Extract the [X, Y] coordinate from the center of the cell holding the provided text.  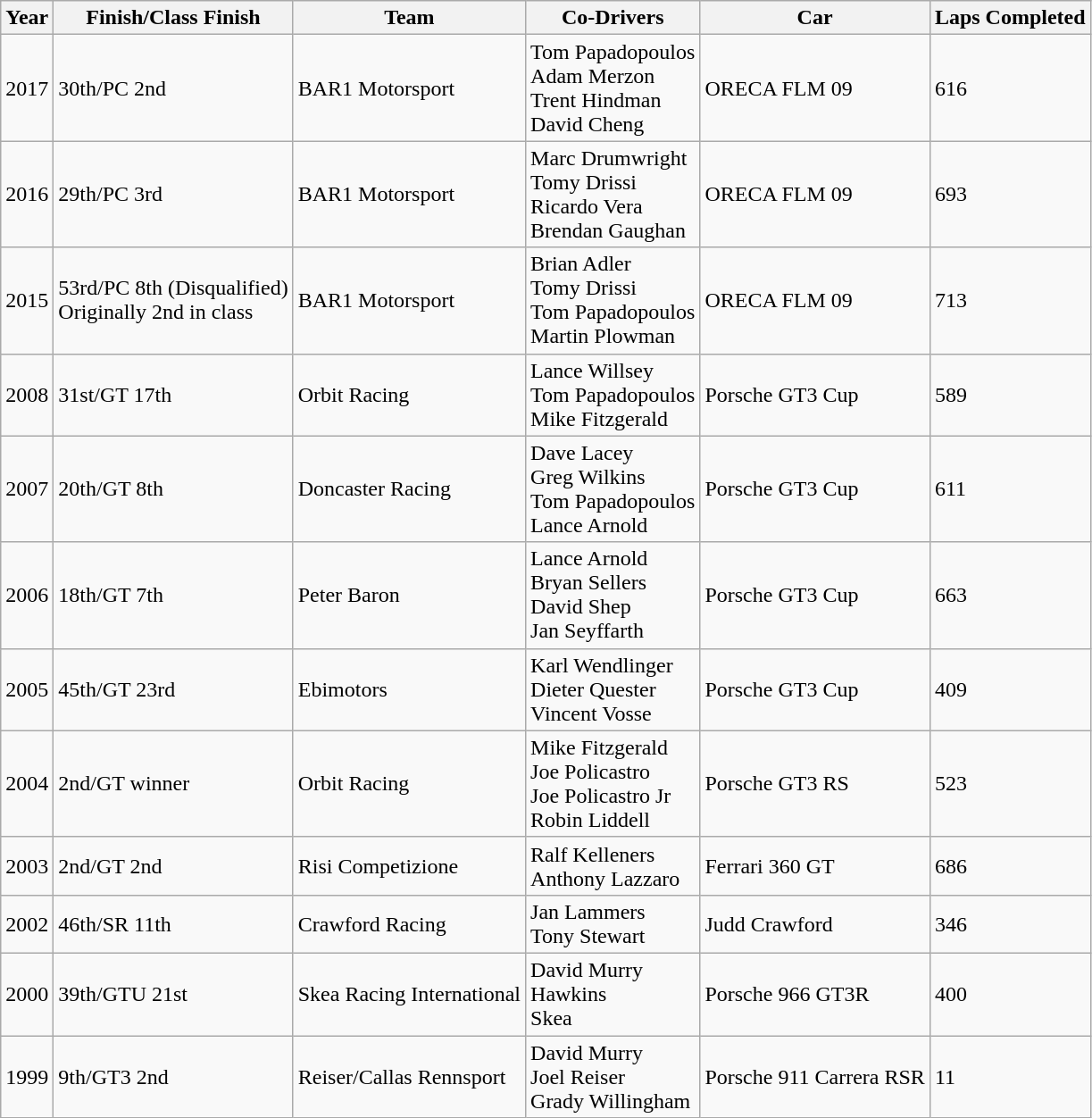
2007 [27, 489]
686 [1010, 866]
400 [1010, 994]
Judd Crawford [814, 923]
346 [1010, 923]
Peter Baron [409, 595]
30th/PC 2nd [173, 88]
2016 [27, 195]
611 [1010, 489]
Porsche 911 Carrera RSR [814, 1077]
Team [409, 18]
2003 [27, 866]
2015 [27, 300]
9th/GT3 2nd [173, 1077]
Jan LammersTony Stewart [613, 923]
Year [27, 18]
Co-Drivers [613, 18]
Crawford Racing [409, 923]
Ebimotors [409, 689]
2002 [27, 923]
2017 [27, 88]
39th/GTU 21st [173, 994]
Car [814, 18]
2008 [27, 395]
2nd/GT 2nd [173, 866]
46th/SR 11th [173, 923]
29th/PC 3rd [173, 195]
Finish/Class Finish [173, 18]
2006 [27, 595]
David MurryJoel ReiserGrady Willingham [613, 1077]
589 [1010, 395]
Marc DrumwrightTomy DrissiRicardo VeraBrendan Gaughan [613, 195]
Porsche GT3 RS [814, 784]
Lance ArnoldBryan SellersDavid ShepJan Seyffarth [613, 595]
Mike FitzgeraldJoe PolicastroJoe Policastro JrRobin Liddell [613, 784]
Skea Racing International [409, 994]
Porsche 966 GT3R [814, 994]
2000 [27, 994]
713 [1010, 300]
David MurryHawkinsSkea [613, 994]
Ferrari 360 GT [814, 866]
20th/GT 8th [173, 489]
Ralf KellenersAnthony Lazzaro [613, 866]
Dave LaceyGreg WilkinsTom PapadopoulosLance Arnold [613, 489]
409 [1010, 689]
663 [1010, 595]
31st/GT 17th [173, 395]
Lance WillseyTom PapadopoulosMike Fitzgerald [613, 395]
2005 [27, 689]
2004 [27, 784]
Risi Competizione [409, 866]
Brian AdlerTomy DrissiTom PapadopoulosMartin Plowman [613, 300]
1999 [27, 1077]
Reiser/Callas Rennsport [409, 1077]
523 [1010, 784]
616 [1010, 88]
Tom PapadopoulosAdam MerzonTrent HindmanDavid Cheng [613, 88]
18th/GT 7th [173, 595]
Karl WendlingerDieter QuesterVincent Vosse [613, 689]
53rd/PC 8th (Disqualified)Originally 2nd in class [173, 300]
Laps Completed [1010, 18]
Doncaster Racing [409, 489]
2nd/GT winner [173, 784]
693 [1010, 195]
45th/GT 23rd [173, 689]
11 [1010, 1077]
